Find where the given text appears and provide that cell's center as [x, y] coordinate. 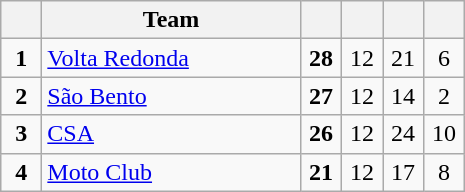
4 [22, 172]
6 [444, 58]
10 [444, 134]
Volta Redonda [172, 58]
São Bento [172, 96]
24 [402, 134]
Moto Club [172, 172]
28 [320, 58]
Team [172, 20]
CSA [172, 134]
17 [402, 172]
1 [22, 58]
8 [444, 172]
27 [320, 96]
26 [320, 134]
14 [402, 96]
3 [22, 134]
